Locate the cell with the specified text and output its (X, Y) center coordinate. 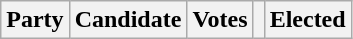
Candidate (128, 20)
Votes (220, 20)
Elected (308, 20)
Party (35, 20)
